Find where the given text appears and provide that cell's center as [x, y] coordinate. 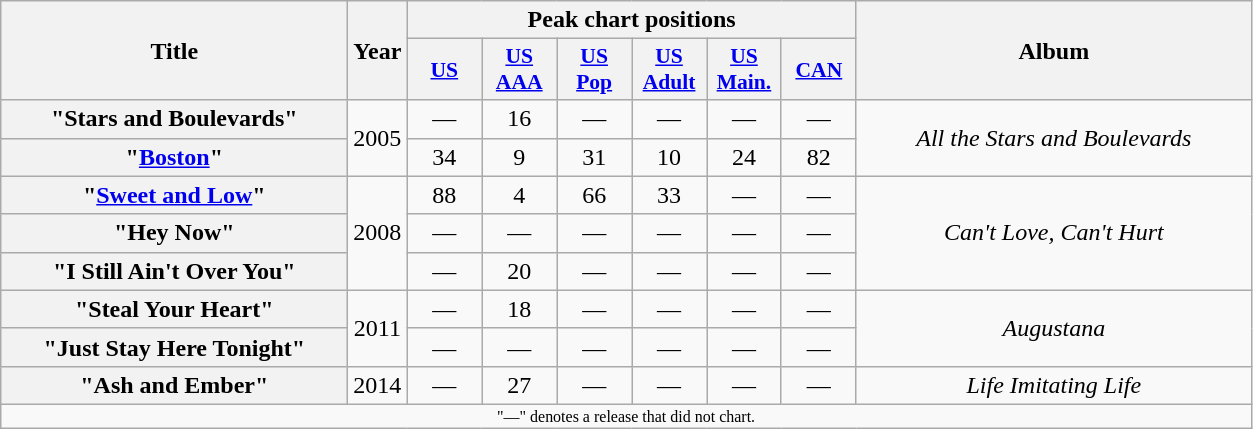
USPop [594, 70]
2011 [378, 328]
All the Stars and Boulevards [1054, 138]
66 [594, 195]
27 [520, 385]
33 [670, 195]
34 [444, 157]
USAAA [520, 70]
2008 [378, 233]
"Ash and Ember" [174, 385]
"Stars and Boulevards" [174, 119]
20 [520, 271]
10 [670, 157]
US [444, 70]
USAdult [670, 70]
88 [444, 195]
Album [1054, 50]
2005 [378, 138]
"Boston" [174, 157]
Life Imitating Life [1054, 385]
Augustana [1054, 328]
Title [174, 50]
2014 [378, 385]
Year [378, 50]
"I Still Ain't Over You" [174, 271]
31 [594, 157]
"Steal Your Heart" [174, 309]
82 [818, 157]
16 [520, 119]
Can't Love, Can't Hurt [1054, 233]
24 [744, 157]
"Sweet and Low" [174, 195]
4 [520, 195]
"Hey Now" [174, 233]
CAN [818, 70]
9 [520, 157]
"—" denotes a release that did not chart. [626, 416]
18 [520, 309]
Peak chart positions [632, 20]
"Just Stay Here Tonight" [174, 347]
USMain. [744, 70]
